Determine the [x, y] coordinate at the center of the cell enclosing the given text.  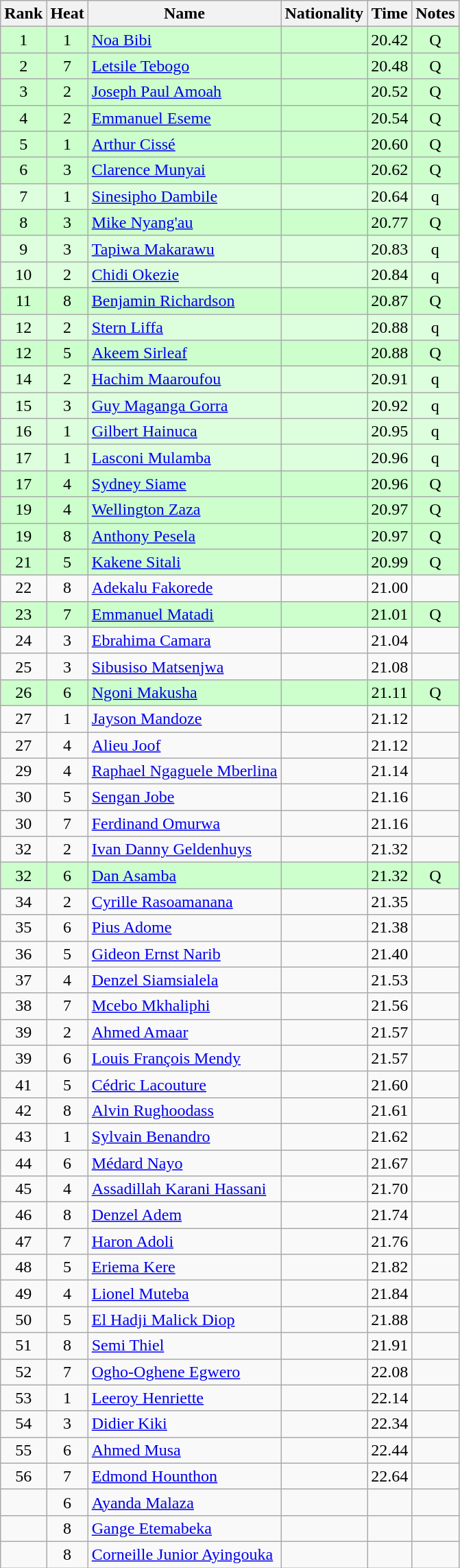
Emmanuel Eseme [184, 118]
20.64 [389, 196]
20.91 [389, 379]
48 [23, 1267]
Alvin Rughoodass [184, 1110]
49 [23, 1294]
Lionel Muteba [184, 1294]
21.74 [389, 1215]
21.40 [389, 954]
Gilbert Hainuca [184, 432]
Hachim Maaroufou [184, 379]
Tapiwa Makarawu [184, 248]
16 [23, 432]
Name [184, 14]
29 [23, 771]
20.60 [389, 144]
21.53 [389, 980]
21.01 [389, 614]
Mcebo Mkhaliphi [184, 1006]
Sibusiso Matsenjwa [184, 666]
21.08 [389, 666]
Nationality [324, 14]
Jayson Mandoze [184, 718]
Kakene Sitali [184, 562]
20.77 [389, 222]
11 [23, 301]
25 [23, 666]
Edmond Hounthon [184, 1476]
20.84 [389, 274]
Louis François Mendy [184, 1058]
Clarence Munyai [184, 170]
52 [23, 1372]
Guy Maganga Gorra [184, 406]
20.42 [389, 40]
Ngoni Makusha [184, 692]
22 [23, 588]
Notes [435, 14]
21.91 [389, 1346]
Sydney Siame [184, 484]
14 [23, 379]
Dan Asamba [184, 876]
21.76 [389, 1241]
23 [23, 614]
20.87 [389, 301]
Denzel Adem [184, 1215]
21.62 [389, 1136]
44 [23, 1163]
Sengan Jobe [184, 797]
21.67 [389, 1163]
22.44 [389, 1450]
Eriema Kere [184, 1267]
41 [23, 1084]
Joseph Paul Amoah [184, 92]
Didier Kiki [184, 1424]
Time [389, 14]
Rank [23, 14]
34 [23, 902]
Denzel Siamsialela [184, 980]
Cyrille Rasoamanana [184, 902]
20.83 [389, 248]
22.64 [389, 1476]
24 [23, 640]
21.60 [389, 1084]
43 [23, 1136]
Mike Nyang'au [184, 222]
53 [23, 1398]
Ferdinand Omurwa [184, 823]
20.54 [389, 118]
Raphael Ngaguele Mberlina [184, 771]
26 [23, 692]
21.61 [389, 1110]
46 [23, 1215]
Anthony Pesela [184, 536]
21.82 [389, 1267]
Sylvain Benandro [184, 1136]
Ahmed Amaar [184, 1032]
21.04 [389, 640]
Ogho-Oghene Egwero [184, 1372]
Ahmed Musa [184, 1450]
22.08 [389, 1372]
Haron Adoli [184, 1241]
Adekalu Fakorede [184, 588]
21 [23, 562]
Wellington Zaza [184, 510]
47 [23, 1241]
Assadillah Karani Hassani [184, 1189]
20.52 [389, 92]
20.62 [389, 170]
38 [23, 1006]
Gange Etemabeka [184, 1528]
Stern Liffa [184, 327]
Heat [67, 14]
21.35 [389, 902]
Cédric Lacouture [184, 1084]
21.11 [389, 692]
Leeroy Henriette [184, 1398]
Arthur Cissé [184, 144]
Ivan Danny Geldenhuys [184, 850]
Alieu Joof [184, 745]
21.38 [389, 928]
9 [23, 248]
55 [23, 1450]
56 [23, 1476]
Emmanuel Matadi [184, 614]
42 [23, 1110]
21.00 [389, 588]
Lasconi Mulamba [184, 458]
37 [23, 980]
45 [23, 1189]
36 [23, 954]
Ebrahima Camara [184, 640]
Benjamin Richardson [184, 301]
Corneille Junior Ayingouka [184, 1554]
Pius Adome [184, 928]
20.48 [389, 66]
21.56 [389, 1006]
21.84 [389, 1294]
Noa Bibi [184, 40]
22.34 [389, 1424]
20.95 [389, 432]
20.92 [389, 406]
Ayanda Malaza [184, 1502]
21.88 [389, 1320]
21.14 [389, 771]
Chidi Okezie [184, 274]
Akeem Sirleaf [184, 353]
El Hadji Malick Diop [184, 1320]
Letsile Tebogo [184, 66]
Semi Thiel [184, 1346]
50 [23, 1320]
Gideon Ernst Narib [184, 954]
54 [23, 1424]
35 [23, 928]
51 [23, 1346]
20.99 [389, 562]
21.70 [389, 1189]
Médard Nayo [184, 1163]
Sinesipho Dambile [184, 196]
10 [23, 274]
22.14 [389, 1398]
15 [23, 406]
